Pinpoint the cell where the given text exists, returning its [x, y] midpoint coordinate. 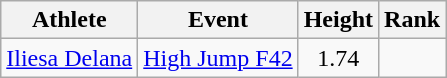
Rank [412, 20]
Athlete [70, 20]
Event [218, 20]
1.74 [338, 58]
Iliesa Delana [70, 58]
High Jump F42 [218, 58]
Height [338, 20]
